For the text-containing cell, return its midpoint in (X, Y) coordinate format. 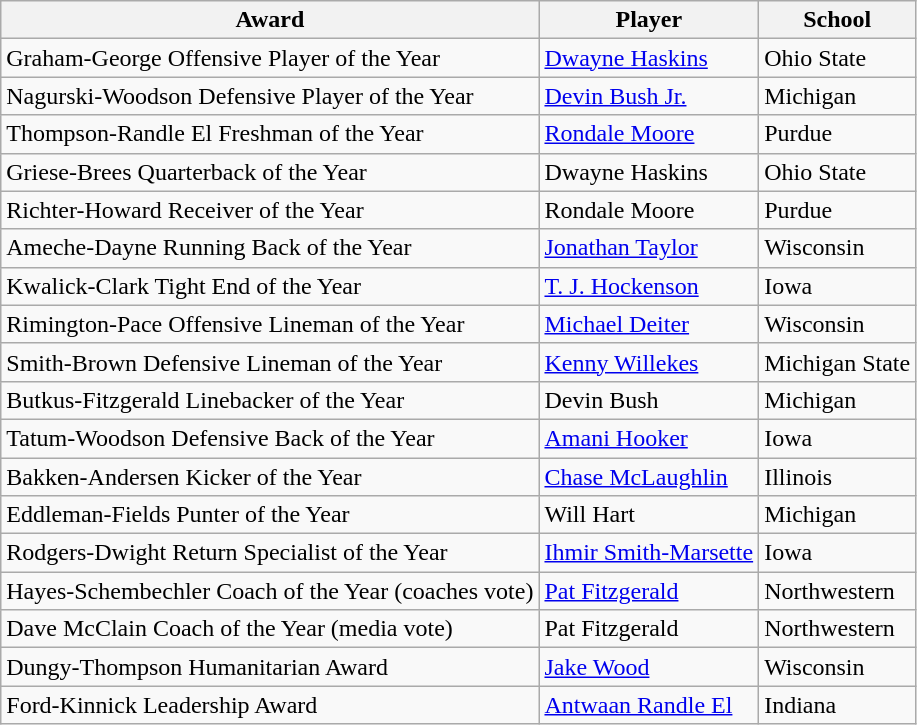
Michael Deiter (649, 324)
T. J. Hockenson (649, 286)
Antwaan Randle El (649, 705)
Smith-Brown Defensive Lineman of the Year (270, 362)
Illinois (838, 477)
Eddleman-Fields Punter of the Year (270, 515)
Jonathan Taylor (649, 248)
Ameche-Dayne Running Back of the Year (270, 248)
Tatum-Woodson Defensive Back of the Year (270, 438)
Thompson-Randle El Freshman of the Year (270, 134)
Award (270, 20)
Graham-George Offensive Player of the Year (270, 58)
Rodgers-Dwight Return Specialist of the Year (270, 553)
Ford-Kinnick Leadership Award (270, 705)
Chase McLaughlin (649, 477)
Amani Hooker (649, 438)
Jake Wood (649, 667)
Richter-Howard Receiver of the Year (270, 210)
Rimington-Pace Offensive Lineman of the Year (270, 324)
Nagurski-Woodson Defensive Player of the Year (270, 96)
Dungy-Thompson Humanitarian Award (270, 667)
School (838, 20)
Hayes-Schembechler Coach of the Year (coaches vote) (270, 591)
Michigan State (838, 362)
Will Hart (649, 515)
Ihmir Smith-Marsette (649, 553)
Indiana (838, 705)
Griese-Brees Quarterback of the Year (270, 172)
Kwalick-Clark Tight End of the Year (270, 286)
Bakken-Andersen Kicker of the Year (270, 477)
Devin Bush (649, 400)
Devin Bush Jr. (649, 96)
Player (649, 20)
Kenny Willekes (649, 362)
Butkus-Fitzgerald Linebacker of the Year (270, 400)
Dave McClain Coach of the Year (media vote) (270, 629)
